Identify which cell holds the provided text, then report its [X, Y] central coordinate. 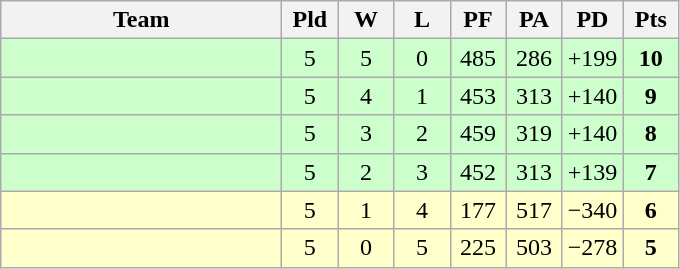
10 [651, 58]
W [366, 20]
8 [651, 134]
319 [534, 134]
286 [534, 58]
Pld [310, 20]
9 [651, 96]
PD [592, 20]
+139 [592, 172]
459 [478, 134]
PF [478, 20]
Pts [651, 20]
485 [478, 58]
177 [478, 210]
503 [534, 248]
452 [478, 172]
L [422, 20]
−278 [592, 248]
225 [478, 248]
6 [651, 210]
7 [651, 172]
453 [478, 96]
−340 [592, 210]
Team [142, 20]
517 [534, 210]
PA [534, 20]
+199 [592, 58]
